Detect which cell encompasses the target text, then output its (X, Y) center coordinate. 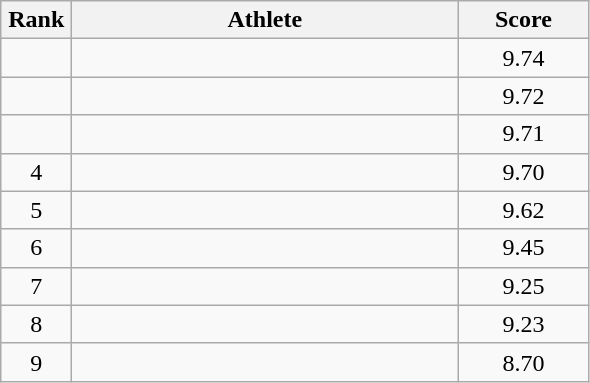
5 (36, 210)
Athlete (265, 20)
9.25 (524, 286)
7 (36, 286)
9.74 (524, 58)
9.72 (524, 96)
9 (36, 362)
8.70 (524, 362)
9.71 (524, 134)
9.62 (524, 210)
4 (36, 172)
9.45 (524, 248)
9.70 (524, 172)
Score (524, 20)
9.23 (524, 324)
Rank (36, 20)
6 (36, 248)
8 (36, 324)
